For the text-containing cell, return its midpoint in (x, y) coordinate format. 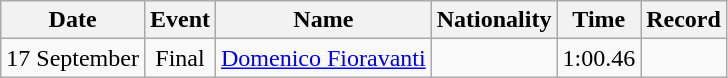
Time (599, 20)
Event (180, 20)
1:00.46 (599, 58)
Nationality (494, 20)
Date (73, 20)
Domenico Fioravanti (324, 58)
Final (180, 58)
Name (324, 20)
Record (684, 20)
17 September (73, 58)
